Identify which cell holds the provided text, then report its (x, y) central coordinate. 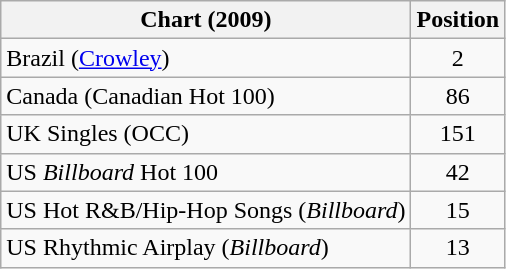
US Billboard Hot 100 (206, 172)
Canada (Canadian Hot 100) (206, 96)
Position (458, 20)
151 (458, 134)
US Hot R&B/Hip-Hop Songs (Billboard) (206, 210)
2 (458, 58)
42 (458, 172)
15 (458, 210)
UK Singles (OCC) (206, 134)
Brazil (Crowley) (206, 58)
13 (458, 248)
US Rhythmic Airplay (Billboard) (206, 248)
86 (458, 96)
Chart (2009) (206, 20)
